Extract the [x, y] coordinate from the center of the cell holding the provided text.  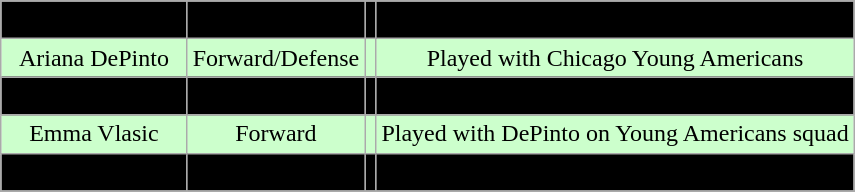
Played with DePinto on Young Americans squad [615, 134]
Defense [276, 172]
Forward/Defense [276, 58]
Ariana DePinto [94, 58]
Kyra O'Brien [94, 96]
Julia Yetman [94, 172]
Member of Team Quebec U18 [615, 172]
Played for the Minnesota Ice Cats [615, 20]
Goaltender [276, 96]
Jordan Chancellor [94, 20]
Emma Vlasic [94, 134]
Played with Chicago Young Americans [615, 58]
Minded net for Burlington Jr. Barracudas [615, 96]
